Capture the cell that displays the provided text and extract its [x, y] central coordinate. 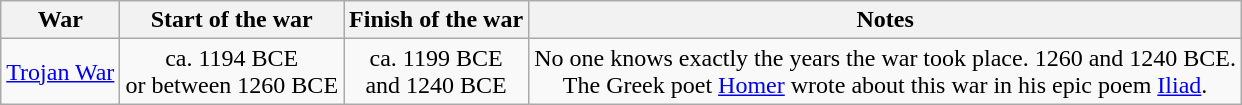
ca. 1199 BCE and 1240 BCE [436, 72]
Trojan War [60, 72]
No one knows exactly the years the war took place. 1260 and 1240 BCE. The Greek poet Homer wrote about this war in his epic poem Iliad. [886, 72]
ca. 1194 BCE or between 1260 BCE [232, 72]
Finish of the war [436, 20]
Notes [886, 20]
Start of the war [232, 20]
War [60, 20]
